Identify which cell holds the provided text, then report its (x, y) central coordinate. 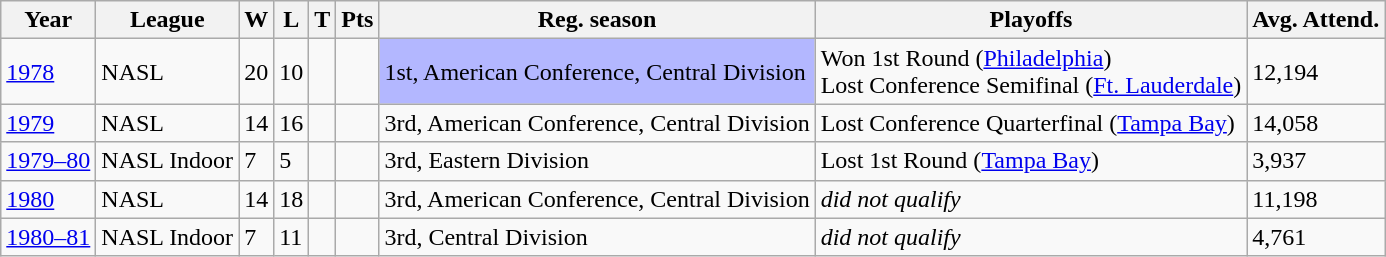
1979 (48, 123)
L (292, 20)
League (168, 20)
Year (48, 20)
Lost 1st Round (Tampa Bay) (1031, 161)
1980 (48, 199)
Avg. Attend. (1316, 20)
Playoffs (1031, 20)
1st, American Conference, Central Division (597, 72)
4,761 (1316, 237)
T (322, 20)
10 (292, 72)
14,058 (1316, 123)
1980–81 (48, 237)
3rd, Central Division (597, 237)
1979–80 (48, 161)
20 (256, 72)
11,198 (1316, 199)
1978 (48, 72)
5 (292, 161)
18 (292, 199)
16 (292, 123)
3,937 (1316, 161)
Pts (358, 20)
W (256, 20)
12,194 (1316, 72)
11 (292, 237)
Reg. season (597, 20)
Lost Conference Quarterfinal (Tampa Bay) (1031, 123)
Won 1st Round (Philadelphia)Lost Conference Semifinal (Ft. Lauderdale) (1031, 72)
3rd, Eastern Division (597, 161)
